Pinpoint the cell where the given text exists, returning its [x, y] midpoint coordinate. 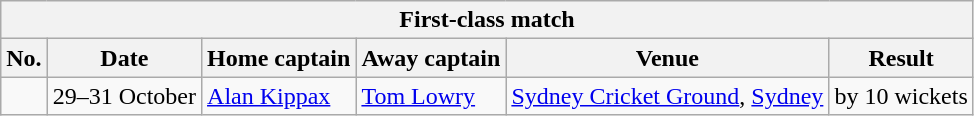
Result [901, 58]
Tom Lowry [431, 96]
First-class match [488, 20]
29–31 October [124, 96]
by 10 wickets [901, 96]
No. [24, 58]
Home captain [279, 58]
Venue [668, 58]
Away captain [431, 58]
Sydney Cricket Ground, Sydney [668, 96]
Date [124, 58]
Alan Kippax [279, 96]
